Return (X, Y) of the center of cell containing provided text 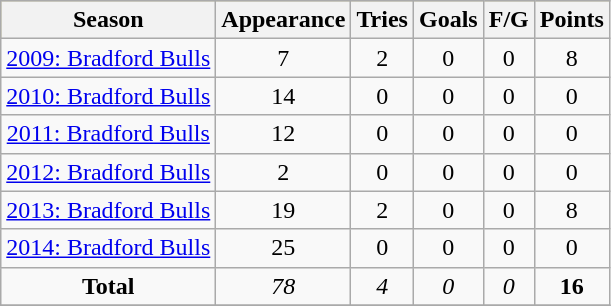
2013: Bradford Bulls (108, 210)
12 (284, 134)
Points (572, 20)
4 (382, 286)
25 (284, 248)
F/G (508, 20)
Appearance (284, 20)
7 (284, 58)
14 (284, 96)
19 (284, 210)
2011: Bradford Bulls (108, 134)
Tries (382, 20)
78 (284, 286)
2009: Bradford Bulls (108, 58)
Total (108, 286)
Season (108, 20)
2014: Bradford Bulls (108, 248)
Goals (448, 20)
2012: Bradford Bulls (108, 172)
2010: Bradford Bulls (108, 96)
16 (572, 286)
